Extract the (x, y) coordinate from the center of the cell holding the provided text.  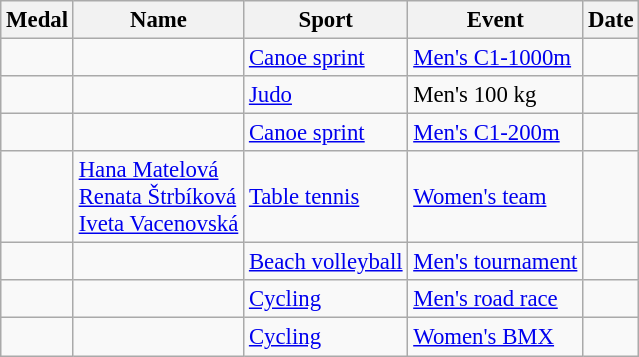
Women's BMX (496, 337)
Men's C1-1000m (496, 58)
Event (496, 20)
Sport (326, 20)
Men's road race (496, 299)
Hana Matelová Renata Štrbíková Iveta Vacenovská (158, 197)
Table tennis (326, 197)
Beach volleyball (326, 262)
Name (158, 20)
Judo (326, 95)
Medal (38, 20)
Men's 100 kg (496, 95)
Date (611, 20)
Women's team (496, 197)
Men's C1-200m (496, 133)
Men's tournament (496, 262)
